Output the (x, y) coordinate of the center of the cell containing the given text.  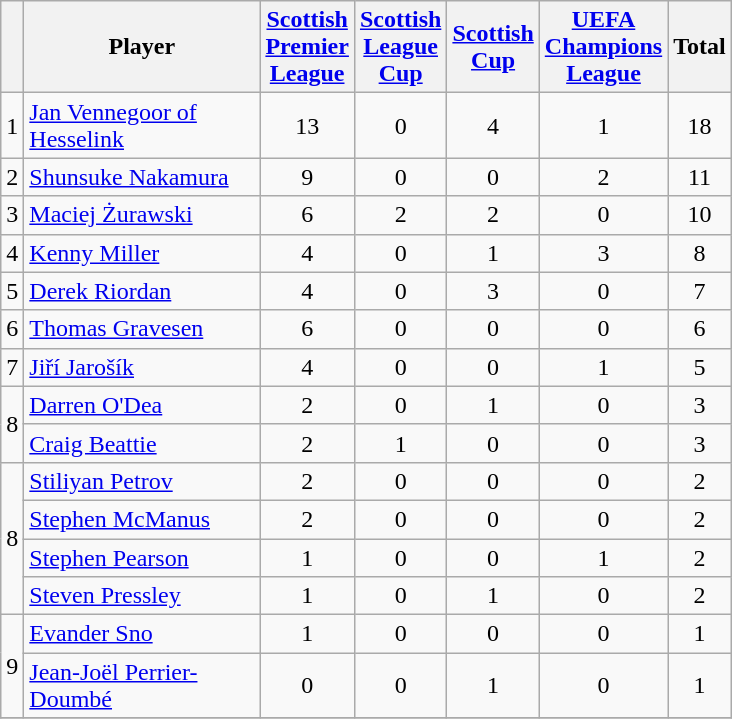
Derek Riordan (142, 291)
Player (142, 47)
Evander Sno (142, 634)
18 (700, 126)
Craig Beattie (142, 443)
Shunsuke Nakamura (142, 177)
Jean-Joël Perrier-Doumbé (142, 686)
Total (700, 47)
Maciej Żurawski (142, 215)
Jiří Jarošík (142, 367)
Jan Vennegoor of Hesselink (142, 126)
10 (700, 215)
Darren O'Dea (142, 405)
Kenny Miller (142, 253)
UEFAChampionsLeague (603, 47)
Stephen Pearson (142, 557)
13 (308, 126)
Steven Pressley (142, 596)
Stiliyan Petrov (142, 481)
ScottishLeagueCup (400, 47)
ScottishPremierLeague (308, 47)
Thomas Gravesen (142, 329)
Stephen McManus (142, 519)
ScottishCup (493, 47)
11 (700, 177)
